For the text-containing cell, return its midpoint in [x, y] coordinate format. 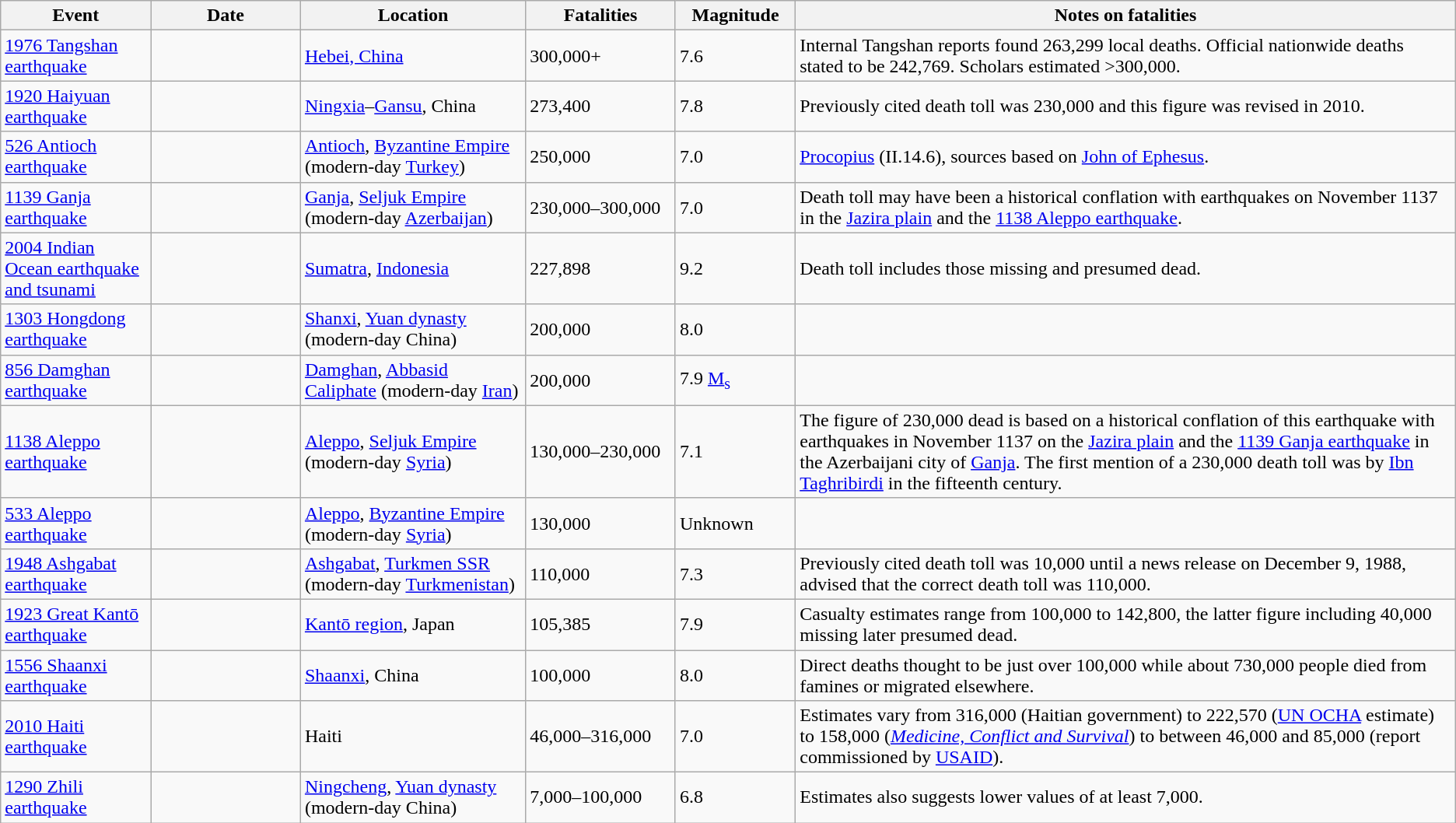
Aleppo, Byzantine Empire (modern-day Syria) [412, 523]
130,000–230,000 [600, 451]
46,000–316,000 [600, 737]
Shaanxi, China [412, 675]
Haiti [412, 737]
533 Aleppo earthquake [76, 523]
Death toll includes those missing and presumed dead. [1126, 268]
227,898 [600, 268]
Fatalities [600, 16]
Estimates also suggests lower values of at least 7,000. [1126, 798]
6.8 [735, 798]
Internal Tangshan reports found 263,299 local deaths. Official nationwide deaths stated to be 242,769. Scholars estimated >300,000. [1126, 56]
1290 Zhili earthquake [76, 798]
130,000 [600, 523]
1303 Hongdong earthquake [76, 330]
1138 Aleppo earthquake [76, 451]
Death toll may have been a historical conflation with earthquakes on November 1137 in the Jazira plain and the 1138 Aleppo earthquake. [1126, 207]
Ashgabat, Turkmen SSR (modern-day Turkmenistan) [412, 574]
Kantō region, Japan [412, 624]
1920 Haiyuan earthquake [76, 106]
Aleppo, Seljuk Empire (modern-day Syria) [412, 451]
Event [76, 16]
2004 Indian Ocean earthquake and tsunami [76, 268]
273,400 [600, 106]
Antioch, Byzantine Empire (modern-day Turkey) [412, 157]
Notes on fatalities [1126, 16]
230,000–300,000 [600, 207]
1948 Ashgabat earthquake [76, 574]
Direct deaths thought to be just over 100,000 while about 730,000 people died from famines or migrated elsewhere. [1126, 675]
Shanxi, Yuan dynasty (modern-day China) [412, 330]
105,385 [600, 624]
Unknown [735, 523]
526 Antioch earthquake [76, 157]
7.9 Ms [735, 380]
7.8 [735, 106]
Magnitude [735, 16]
Damghan, Abbasid Caliphate (modern-day Iran) [412, 380]
Hebei, China [412, 56]
1556 Shaanxi earthquake [76, 675]
1976 Tangshan earthquake [76, 56]
7,000–100,000 [600, 798]
7.6 [735, 56]
Date [226, 16]
7.1 [735, 451]
100,000 [600, 675]
7.9 [735, 624]
Ningcheng, Yuan dynasty (modern-day China) [412, 798]
Previously cited death toll was 10,000 until a news release on December 9, 1988, advised that the correct death toll was 110,000. [1126, 574]
Sumatra, Indonesia [412, 268]
2010 Haiti earthquake [76, 737]
110,000 [600, 574]
Ganja, Seljuk Empire (modern-day Azerbaijan) [412, 207]
Procopius (II.14.6), sources based on John of Ephesus. [1126, 157]
Ningxia–Gansu, China [412, 106]
250,000 [600, 157]
1139 Ganja earthquake [76, 207]
9.2 [735, 268]
856 Damghan earthquake [76, 380]
7.3 [735, 574]
Casualty estimates range from 100,000 to 142,800, the latter figure including 40,000 missing later presumed dead. [1126, 624]
Location [412, 16]
1923 Great Kantō earthquake [76, 624]
Previously cited death toll was 230,000 and this figure was revised in 2010. [1126, 106]
300,000+ [600, 56]
